Scan for the cell matching the given text and deliver its [X, Y] coordinate at center. 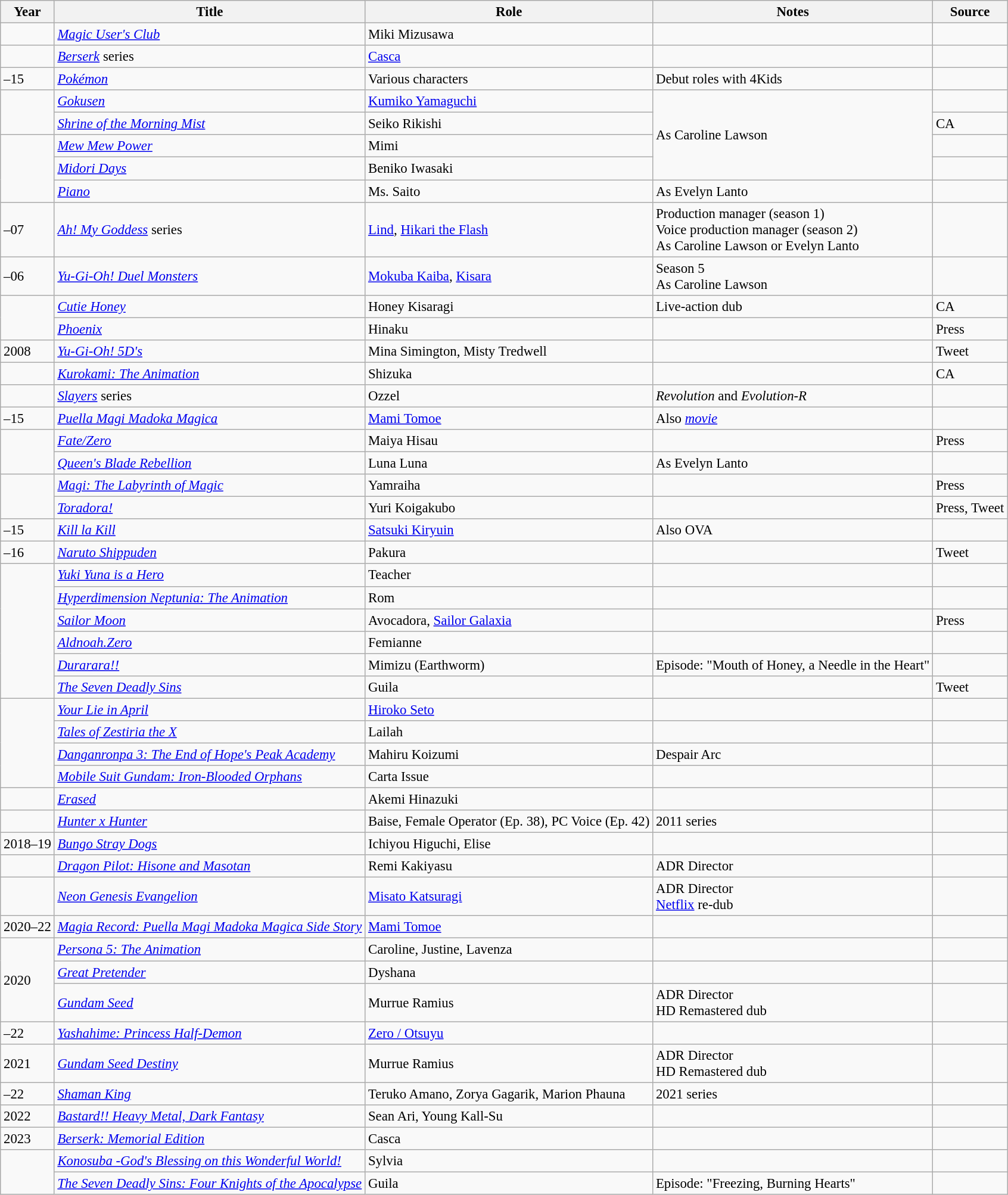
Cutie Honey [210, 306]
Hyperdimension Neptunia: The Animation [210, 597]
Lind, Hikari the Flash [509, 229]
Fate/Zero [210, 441]
Ichiyou Higuchi, Elise [509, 844]
Hiroko Seto [509, 709]
Berserk: Memorial Edition [210, 1138]
Pokémon [210, 79]
Shrine of the Morning Mist [210, 124]
Mew Mew Power [210, 146]
Avocadora, Sailor Galaxia [509, 620]
Honey Kisaragi [509, 306]
Kurokami: The Animation [210, 374]
Dyshana [509, 972]
Your Lie in April [210, 709]
Piano [210, 191]
Femianne [509, 642]
The Seven Deadly Sins: Four Knights of the Apocalypse [210, 1183]
Role [509, 12]
Pakura [509, 553]
Press, Tweet [970, 508]
Aldnoah.Zero [210, 642]
Berserk series [210, 57]
Satsuki Kiryuin [509, 530]
2022 [27, 1116]
Ozzel [509, 396]
Magia Record: Puella Magi Madoka Magica Side Story [210, 928]
2011 series [793, 821]
Teruko Amano, Zorya Gagarik, Marion Phauna [509, 1094]
Yamraiha [509, 486]
2020–22 [27, 928]
Persona 5: The Animation [210, 950]
Revolution and Evolution-R [793, 396]
Gundam Seed [210, 1002]
Various characters [509, 79]
Episode: "Freezing, Burning Hearts" [793, 1183]
Toradora! [210, 508]
Erased [210, 799]
Mina Simington, Misty Tredwell [509, 351]
2018–19 [27, 844]
Year [27, 12]
Yashahime: Princess Half-Demon [210, 1033]
Gokusen [210, 101]
Lailah [509, 732]
Also movie [793, 418]
Mimizu (Earthworm) [509, 665]
Yu-Gi-Oh! 5D's [210, 351]
Maiya Hisau [509, 441]
2021 series [793, 1094]
Misato Katsuragi [509, 897]
Yuki Yuna is a Hero [210, 575]
Neon Genesis Evangelion [210, 897]
2008 [27, 351]
Durarara!! [210, 665]
Slayers series [210, 396]
Source [970, 12]
Akemi Hinazuki [509, 799]
Bastard!! Heavy Metal, Dark Fantasy [210, 1116]
Zero / Otsuyu [509, 1033]
Kumiko Yamaguchi [509, 101]
Teacher [509, 575]
Rom [509, 597]
–06 [27, 276]
Tales of Zestiria the X [210, 732]
Sailor Moon [210, 620]
Magi: The Labyrinth of Magic [210, 486]
Great Pretender [210, 972]
Production manager (season 1)Voice production manager (season 2)As Caroline Lawson or Evelyn Lanto [793, 229]
–16 [27, 553]
Episode: "Mouth of Honey, a Needle in the Heart" [793, 665]
ADR DirectorNetflix re-dub [793, 897]
Shizuka [509, 374]
Queen's Blade Rebellion [210, 463]
Beniko Iwasaki [509, 169]
Remi Kakiyasu [509, 866]
–07 [27, 229]
Gundam Seed Destiny [210, 1063]
Miki Mizusawa [509, 35]
Carta Issue [509, 777]
Yu-Gi-Oh! Duel Monsters [210, 276]
Also OVA [793, 530]
Debut roles with 4Kids [793, 79]
Kill la Kill [210, 530]
Sean Ari, Young Kall-Su [509, 1116]
Notes [793, 12]
Mahiru Koizumi [509, 754]
Mokuba Kaiba, Kisara [509, 276]
2021 [27, 1063]
Sylvia [509, 1161]
Shaman King [210, 1094]
ADR Director [793, 866]
Yuri Koigakubo [509, 508]
Live-action dub [793, 306]
Hunter x Hunter [210, 821]
The Seven Deadly Sins [210, 687]
As Caroline Lawson [793, 135]
2020 [27, 980]
Magic User's Club [210, 35]
Mobile Suit Gundam: Iron-Blooded Orphans [210, 777]
Phoenix [210, 329]
Seiko Rikishi [509, 124]
Bungo Stray Dogs [210, 844]
Title [210, 12]
Despair Arc [793, 754]
Hinaku [509, 329]
Caroline, Justine, Lavenza [509, 950]
Puella Magi Madoka Magica [210, 418]
Naruto Shippuden [210, 553]
Konosuba -God's Blessing on this Wonderful World! [210, 1161]
Baise, Female Operator (Ep. 38), PC Voice (Ep. 42) [509, 821]
Mimi [509, 146]
Midori Days [210, 169]
Ah! My Goddess series [210, 229]
Ms. Saito [509, 191]
Luna Luna [509, 463]
Dragon Pilot: Hisone and Masotan [210, 866]
2023 [27, 1138]
Danganronpa 3: The End of Hope's Peak Academy [210, 754]
Season 5As Caroline Lawson [793, 276]
